Identify which cell holds the provided text, then report its (x, y) central coordinate. 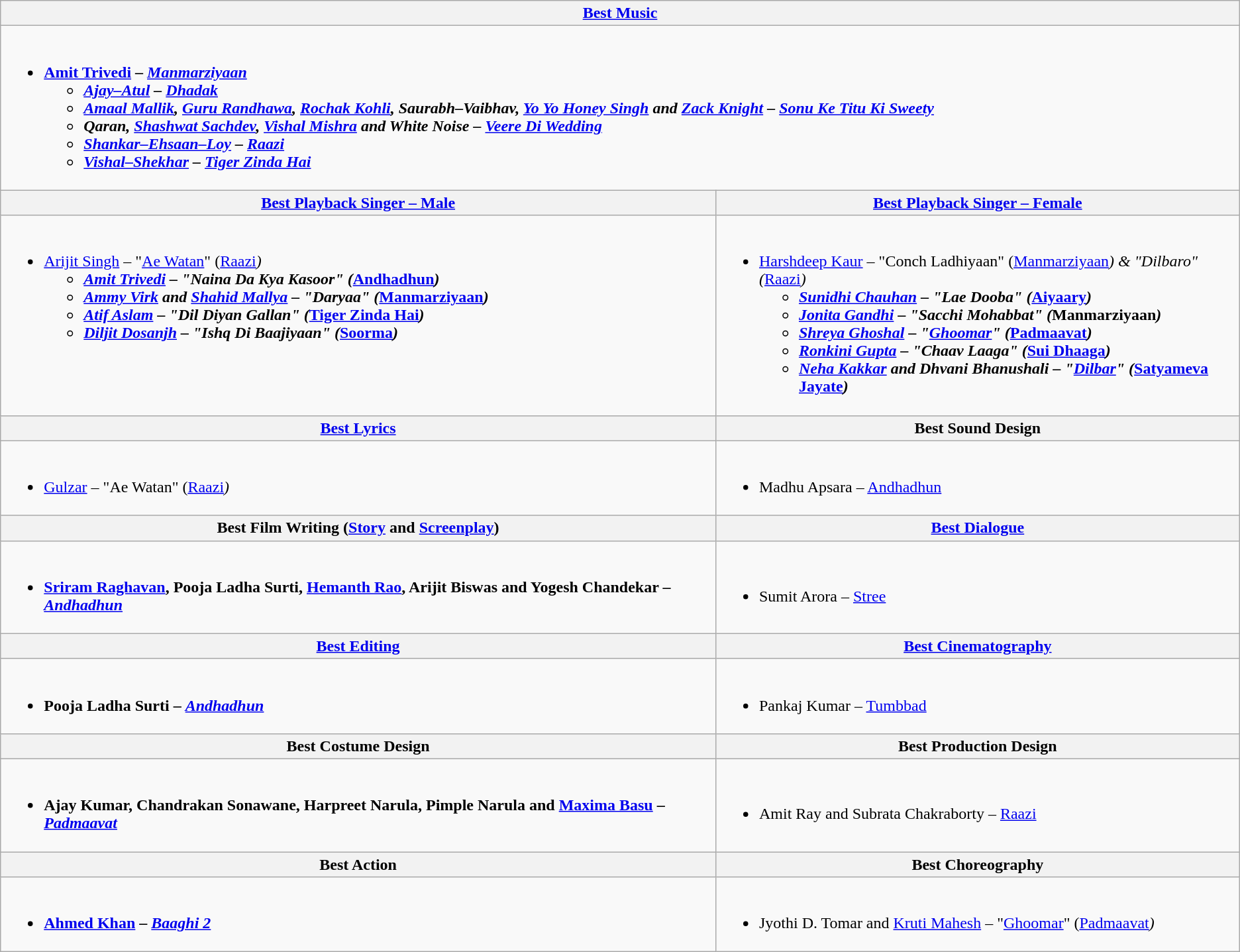
Best Playback Singer – Male (358, 203)
Ajay Kumar, Chandrakan Sonawane, Harpreet Narula, Pimple Narula and Maxima Basu – Padmaavat (358, 805)
Best Cinematography (978, 646)
Ahmed Khan – Baaghi 2 (358, 914)
Best Editing (358, 646)
Best Playback Singer – Female (978, 203)
Best Production Design (978, 746)
Best Sound Design (978, 428)
Jyothi D. Tomar and Kruti Mahesh – "Ghoomar" (Padmaavat) (978, 914)
Best Dialogue (978, 528)
Best Costume Design (358, 746)
Pooja Ladha Surti – Andhadhun (358, 696)
Best Choreography (978, 865)
Best Action (358, 865)
Best Music (620, 13)
Gulzar – "Ae Watan" (Raazi) (358, 478)
Pankaj Kumar – Tumbbad (978, 696)
Sriram Raghavan, Pooja Ladha Surti, Hemanth Rao, Arijit Biswas and Yogesh Chandekar – Andhadhun (358, 587)
Best Lyrics (358, 428)
Amit Ray and Subrata Chakraborty – Raazi (978, 805)
Sumit Arora – Stree (978, 587)
Madhu Apsara – Andhadhun (978, 478)
Best Film Writing (Story and Screenplay) (358, 528)
